Search for the cell housing the specified text and yield its [X, Y] center coordinate. 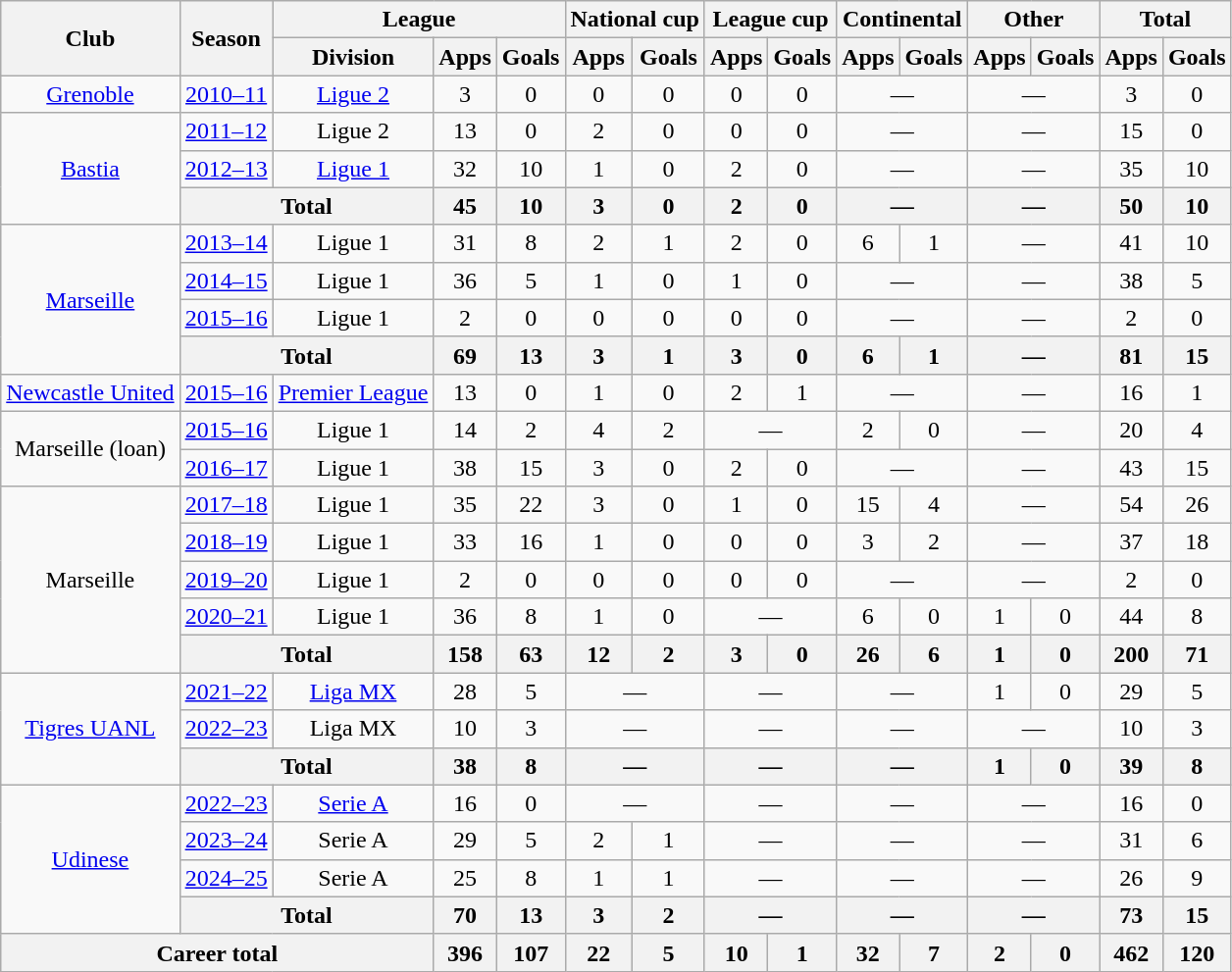
Season [226, 38]
43 [1131, 468]
7 [934, 952]
462 [1131, 952]
200 [1131, 654]
28 [465, 691]
2012–13 [226, 169]
9 [1197, 878]
Grenoble [90, 94]
158 [465, 654]
2017–18 [226, 505]
League [419, 20]
2024–25 [226, 878]
44 [1131, 617]
Career total [218, 952]
2010–11 [226, 94]
50 [1131, 206]
2016–17 [226, 468]
45 [465, 206]
Premier League [353, 392]
Bastia [90, 169]
National cup [635, 20]
63 [531, 654]
70 [465, 915]
2023–24 [226, 841]
18 [1197, 542]
2021–22 [226, 691]
37 [1131, 542]
54 [1131, 505]
Tigres UANL [90, 729]
Udinese [90, 859]
41 [1131, 243]
League cup [770, 20]
396 [465, 952]
Newcastle United [90, 392]
Marseille (loan) [90, 448]
71 [1197, 654]
2020–21 [226, 617]
2013–14 [226, 243]
12 [598, 654]
2014–15 [226, 281]
120 [1197, 952]
2018–19 [226, 542]
2011–12 [226, 131]
14 [465, 430]
Other [1034, 20]
25 [465, 878]
39 [1131, 766]
Club [90, 38]
Continental [902, 20]
33 [465, 542]
Division [353, 57]
69 [465, 355]
20 [1131, 430]
81 [1131, 355]
107 [531, 952]
73 [1131, 915]
2019–20 [226, 580]
